For the text-containing cell, return its midpoint in [x, y] coordinate format. 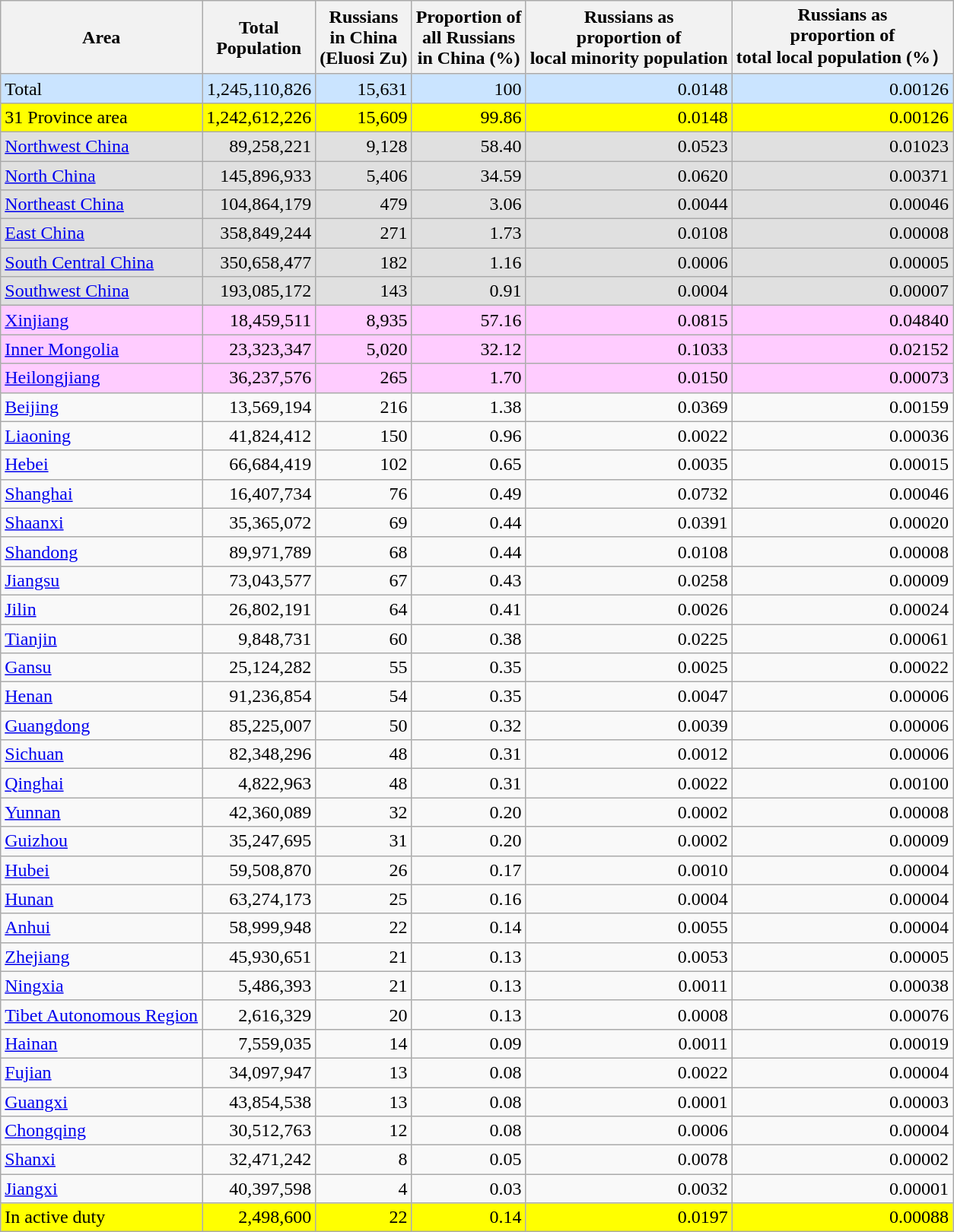
0.0055 [628, 928]
Area [102, 38]
Zhejiang [102, 957]
358,849,244 [259, 233]
0.91 [469, 291]
58.40 [469, 146]
0.00076 [842, 1014]
0.65 [469, 465]
271 [364, 233]
145,896,933 [259, 176]
Gansu [102, 668]
0.0010 [628, 870]
0.16 [469, 899]
0.00002 [842, 1160]
0.00038 [842, 986]
68 [364, 551]
0.02152 [842, 349]
42,360,089 [259, 812]
14 [364, 1043]
85,225,007 [259, 726]
Russiansin China(Eluosi Zu) [364, 38]
Shaanxi [102, 522]
Chongqing [102, 1131]
66,684,419 [259, 465]
0.0197 [628, 1218]
Total [102, 88]
Qinghai [102, 783]
16,407,734 [259, 494]
9,848,731 [259, 638]
0.03 [469, 1189]
0.00007 [842, 291]
0.0225 [628, 638]
0.00088 [842, 1218]
Hebei [102, 465]
East China [102, 233]
Liaoning [102, 436]
Anhui [102, 928]
Shanxi [102, 1160]
Heilongjiang [102, 378]
Hunan [102, 899]
34.59 [469, 176]
Russians asproportion oftotal local population (%） [842, 38]
54 [364, 697]
0.0391 [628, 522]
0.43 [469, 580]
1.16 [469, 262]
0.0001 [628, 1102]
5,486,393 [259, 986]
40,397,598 [259, 1189]
Sichuan [102, 754]
36,237,576 [259, 378]
1.73 [469, 233]
Guangxi [102, 1102]
67 [364, 580]
Fujian [102, 1072]
0.00036 [842, 436]
216 [364, 407]
350,658,477 [259, 262]
0.00100 [842, 783]
9,128 [364, 146]
25,124,282 [259, 668]
0.0078 [628, 1160]
Hubei [102, 870]
20 [364, 1014]
0.0008 [628, 1014]
1,242,612,226 [259, 117]
0.00019 [842, 1043]
76 [364, 494]
Xinjiang [102, 320]
Russians asproportion oflocal minority population [628, 38]
23,323,347 [259, 349]
0.00003 [842, 1102]
479 [364, 205]
60 [364, 638]
32,471,242 [259, 1160]
193,085,172 [259, 291]
0.0012 [628, 754]
North China [102, 176]
0.01023 [842, 146]
0.00022 [842, 668]
55 [364, 668]
0.49 [469, 494]
Tibet Autonomous Region [102, 1014]
0.00015 [842, 465]
41,824,412 [259, 436]
0.00024 [842, 609]
Guizhou [102, 841]
Jilin [102, 609]
0.32 [469, 726]
0.0025 [628, 668]
82,348,296 [259, 754]
89,971,789 [259, 551]
50 [364, 726]
0.00073 [842, 378]
34,097,947 [259, 1072]
South Central China [102, 262]
0.09 [469, 1043]
1.70 [469, 378]
91,236,854 [259, 697]
0.00001 [842, 1189]
Henan [102, 697]
26 [364, 870]
0.0026 [628, 609]
1,245,110,826 [259, 88]
0.0369 [628, 407]
32 [364, 812]
69 [364, 522]
265 [364, 378]
0.96 [469, 436]
0.0053 [628, 957]
59,508,870 [259, 870]
0.0044 [628, 205]
0.0032 [628, 1189]
104,864,179 [259, 205]
102 [364, 465]
150 [364, 436]
2,616,329 [259, 1014]
7,559,035 [259, 1043]
Northwest China [102, 146]
0.05 [469, 1160]
0.41 [469, 609]
100 [469, 88]
Tianjin [102, 638]
Hainan [102, 1043]
Ningxia [102, 986]
0.0258 [628, 580]
0.0035 [628, 465]
15,609 [364, 117]
45,930,651 [259, 957]
5,406 [364, 176]
Proportion ofall Russiansin China (%) [469, 38]
Shandong [102, 551]
0.0523 [628, 146]
31 Province area [102, 117]
Jiangsu [102, 580]
In active duty [102, 1218]
99.86 [469, 117]
5,020 [364, 349]
32.12 [469, 349]
Guangdong [102, 726]
4,822,963 [259, 783]
43,854,538 [259, 1102]
Inner Mongolia [102, 349]
Yunnan [102, 812]
0.0732 [628, 494]
4 [364, 1189]
12 [364, 1131]
Southwest China [102, 291]
Shanghai [102, 494]
Beijing [102, 407]
58,999,948 [259, 928]
0.0620 [628, 176]
Northeast China [102, 205]
0.0150 [628, 378]
63,274,173 [259, 899]
31 [364, 841]
35,247,695 [259, 841]
0.0047 [628, 697]
0.00371 [842, 176]
0.0039 [628, 726]
8,935 [364, 320]
182 [364, 262]
57.16 [469, 320]
0.17 [469, 870]
2,498,600 [259, 1218]
0.00159 [842, 407]
89,258,221 [259, 146]
18,459,511 [259, 320]
35,365,072 [259, 522]
Jiangxi [102, 1189]
0.0815 [628, 320]
15,631 [364, 88]
73,043,577 [259, 580]
0.04840 [842, 320]
0.00020 [842, 522]
25 [364, 899]
0.1033 [628, 349]
13,569,194 [259, 407]
143 [364, 291]
3.06 [469, 205]
1.38 [469, 407]
64 [364, 609]
0.00061 [842, 638]
8 [364, 1160]
0.38 [469, 638]
30,512,763 [259, 1131]
TotalPopulation [259, 38]
26,802,191 [259, 609]
